Pinpoint the cell where the given text exists, returning its (X, Y) midpoint coordinate. 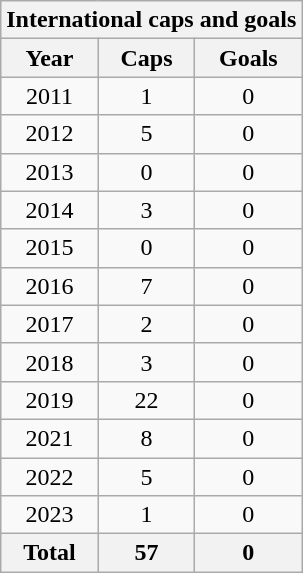
Goals (248, 58)
2013 (50, 172)
2011 (50, 96)
Year (50, 58)
2019 (50, 400)
Total (50, 553)
2018 (50, 362)
2 (146, 324)
2015 (50, 248)
22 (146, 400)
8 (146, 438)
57 (146, 553)
7 (146, 286)
2022 (50, 477)
2021 (50, 438)
2014 (50, 210)
2023 (50, 515)
International caps and goals (152, 20)
2012 (50, 134)
Caps (146, 58)
2017 (50, 324)
2016 (50, 286)
